Capture the cell that displays the provided text and extract its [X, Y] central coordinate. 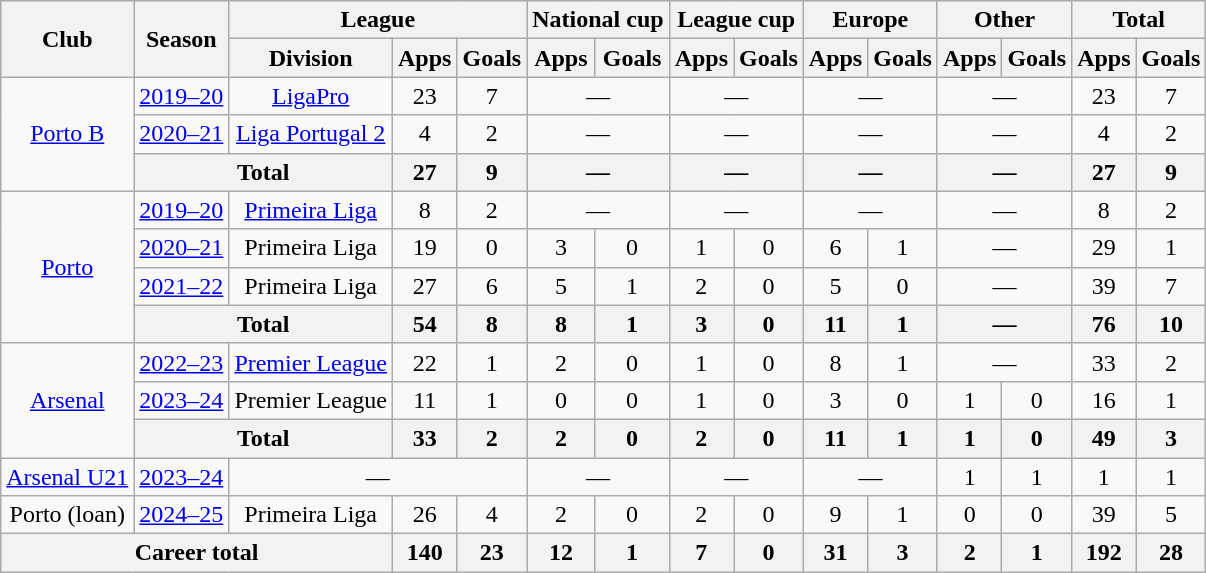
26 [425, 515]
140 [425, 553]
192 [1104, 553]
22 [425, 362]
49 [1104, 438]
Porto [68, 267]
54 [425, 324]
LigaPro [311, 96]
Arsenal U21 [68, 477]
Liga Portugal 2 [311, 134]
28 [1171, 553]
2024–25 [182, 515]
31 [835, 553]
29 [1104, 248]
Other [1004, 20]
League [378, 20]
Career total [197, 553]
Europe [870, 20]
Club [68, 39]
Porto B [68, 134]
2022–23 [182, 362]
National cup [598, 20]
76 [1104, 324]
16 [1104, 400]
10 [1171, 324]
Arsenal [68, 400]
Porto (loan) [68, 515]
League cup [736, 20]
19 [425, 248]
Division [311, 58]
2021–22 [182, 286]
Season [182, 39]
12 [561, 553]
